Extract the [X, Y] coordinate from the center of the cell holding the provided text.  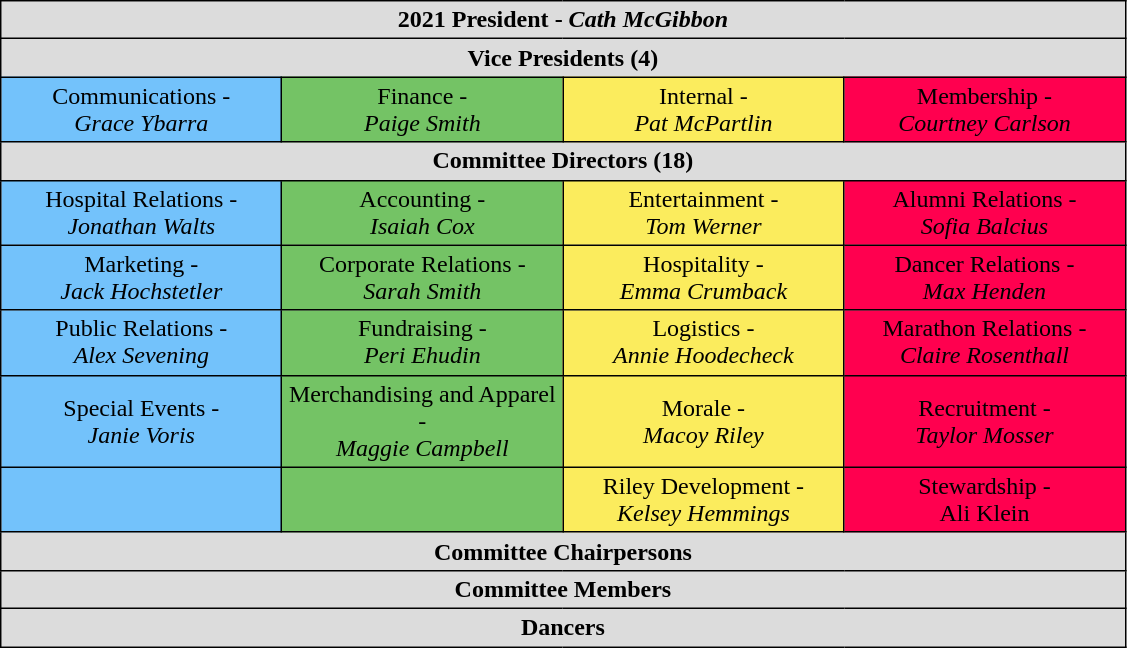
Marathon Relations -Claire Rosenthall [984, 342]
Fundraising -Peri Ehudin [422, 342]
Entertainment -Tom Werner [704, 212]
Corporate Relations -Sarah Smith [422, 278]
Vice Presidents (4) [563, 58]
Marketing -Jack Hochstetler [142, 278]
Stewardship -Ali Klein [984, 500]
Hospital Relations -Jonathan Walts [142, 212]
Communications -Grace Ybarra [142, 110]
Alumni Relations -Sofia Balcius [984, 212]
2021 President - Cath McGibbon [563, 20]
Membership -Courtney Carlson [984, 110]
Hospitality -Emma Crumback [704, 278]
Special Events -Janie Voris [142, 421]
Committee Chairpersons [563, 551]
Riley Development -Kelsey Hemmings [704, 500]
Finance -Paige Smith [422, 110]
Committee Directors (18) [563, 161]
Internal -Pat McPartlin [704, 110]
Recruitment -Taylor Mosser [984, 421]
Dancer Relations -Max Henden [984, 278]
Logistics -Annie Hoodecheck [704, 342]
Morale -Macoy Riley [704, 421]
Committee Members [563, 589]
Accounting -Isaiah Cox [422, 212]
Merchandising and Apparel -Maggie Campbell [422, 421]
Dancers [563, 627]
Public Relations -Alex Sevening [142, 342]
